For the text-containing cell, return its midpoint in (x, y) coordinate format. 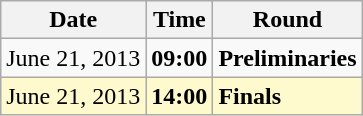
Time (180, 20)
Round (288, 20)
09:00 (180, 58)
Preliminaries (288, 58)
Finals (288, 96)
14:00 (180, 96)
Date (74, 20)
